Scan for the cell matching the given text and deliver its [X, Y] coordinate at center. 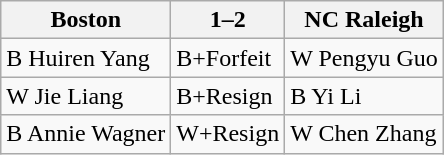
W Chen Zhang [364, 134]
1–2 [228, 20]
NC Raleigh [364, 20]
B+Resign [228, 96]
B Annie Wagner [86, 134]
B Huiren Yang [86, 58]
W Pengyu Guo [364, 58]
B+Forfeit [228, 58]
Boston [86, 20]
W Jie Liang [86, 96]
W+Resign [228, 134]
B Yi Li [364, 96]
